For the text-containing cell, return its midpoint in [X, Y] coordinate format. 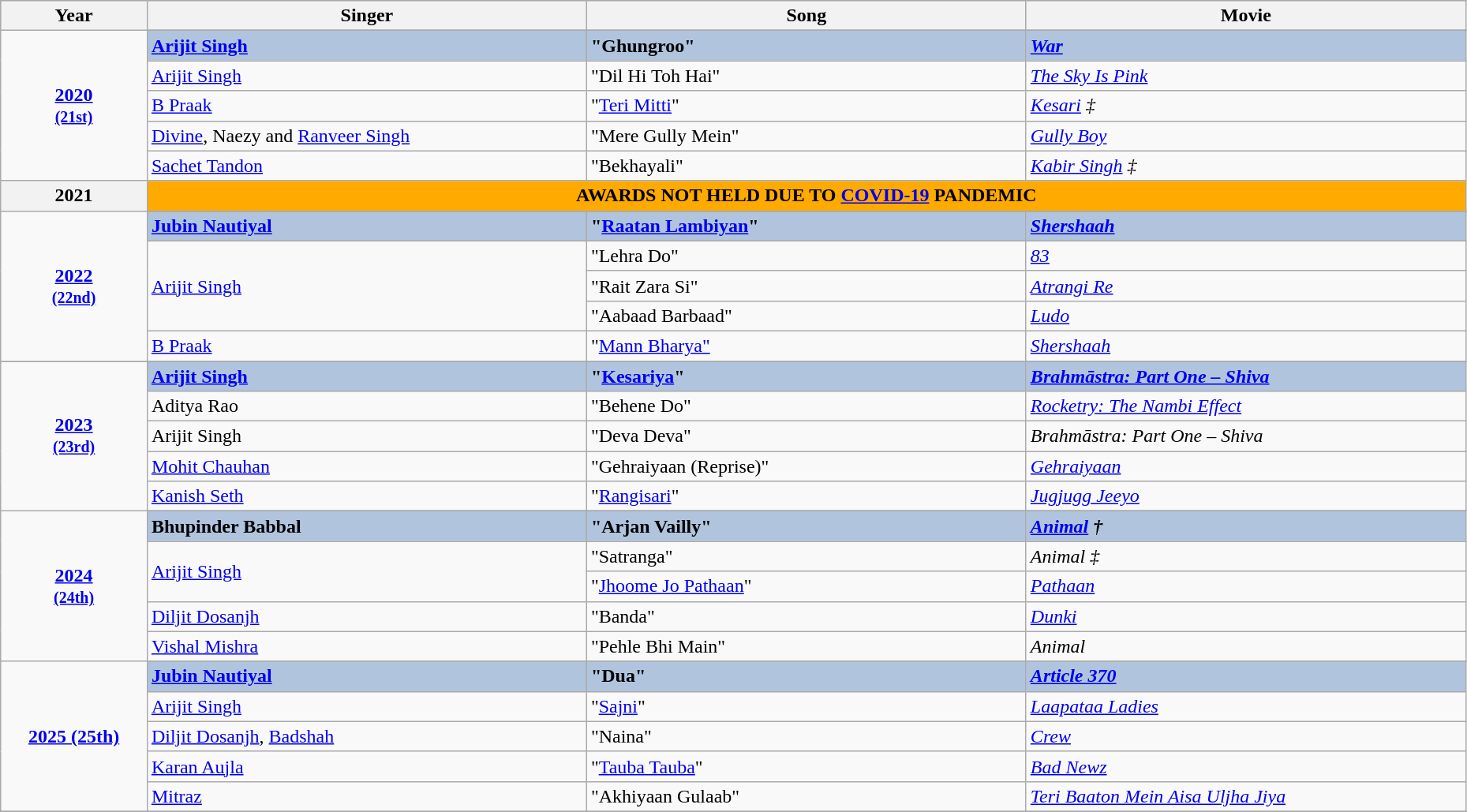
Gehraiyaan [1245, 466]
Dunki [1245, 616]
2020(21st) [74, 106]
"Rait Zara Si" [806, 286]
Aditya Rao [366, 406]
Pathaan [1245, 586]
Singer [366, 16]
Ludo [1245, 316]
"Ghungroo" [806, 46]
Diljit Dosanjh [366, 616]
2021 [74, 196]
Vishal Mishra [366, 646]
"Jhoome Jo Pathaan" [806, 586]
2024(24th) [74, 586]
"Rangisari" [806, 496]
Karan Aujla [366, 766]
Bad Newz [1245, 766]
Sachet Tandon [366, 166]
Song [806, 16]
Animal [1245, 646]
"Mere Gully Mein" [806, 136]
"Arjan Vailly" [806, 526]
2025 (25th) [74, 736]
Kesari ‡ [1245, 106]
Jugjugg Jeeyo [1245, 496]
Teri Baaton Mein Aisa Uljha Jiya [1245, 796]
"Lehra Do" [806, 256]
The Sky Is Pink [1245, 76]
"Naina" [806, 736]
Movie [1245, 16]
"Banda" [806, 616]
Mitraz [366, 796]
83 [1245, 256]
"Deva Deva" [806, 436]
"Dua" [806, 676]
"Sajni" [806, 706]
Article 370 [1245, 676]
Crew [1245, 736]
"Dil Hi Toh Hai" [806, 76]
"Behene Do" [806, 406]
"Satranga" [806, 556]
AWARDS NOT HELD DUE TO COVID-19 PANDEMIC [806, 196]
Diljit Dosanjh, Badshah [366, 736]
"Akhiyaan Gulaab" [806, 796]
Laapataa Ladies [1245, 706]
Bhupinder Babbal [366, 526]
2023(23rd) [74, 436]
Atrangi Re [1245, 286]
"Bekhayali" [806, 166]
Kabir Singh ‡ [1245, 166]
Rocketry: The Nambi Effect [1245, 406]
"Raatan Lambiyan" [806, 226]
Year [74, 16]
"Mann Bharya" [806, 346]
Kanish Seth [366, 496]
"Pehle Bhi Main" [806, 646]
"Kesariya" [806, 376]
2022(22nd) [74, 286]
Divine, Naezy and Ranveer Singh [366, 136]
"Tauba Tauba" [806, 766]
"Teri Mitti" [806, 106]
Mohit Chauhan [366, 466]
"Gehraiyaan (Reprise)" [806, 466]
Gully Boy [1245, 136]
War [1245, 46]
Animal † [1245, 526]
"Aabaad Barbaad" [806, 316]
Animal ‡ [1245, 556]
